Output the [X, Y] coordinate of the center of the cell containing the given text.  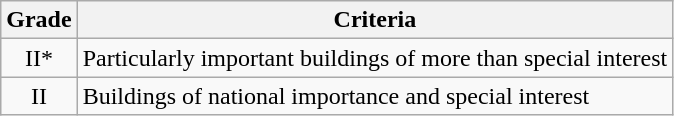
Criteria [375, 20]
Particularly important buildings of more than special interest [375, 58]
II* [39, 58]
Buildings of national importance and special interest [375, 96]
II [39, 96]
Grade [39, 20]
